Detect which cell encompasses the target text, then output its [x, y] center coordinate. 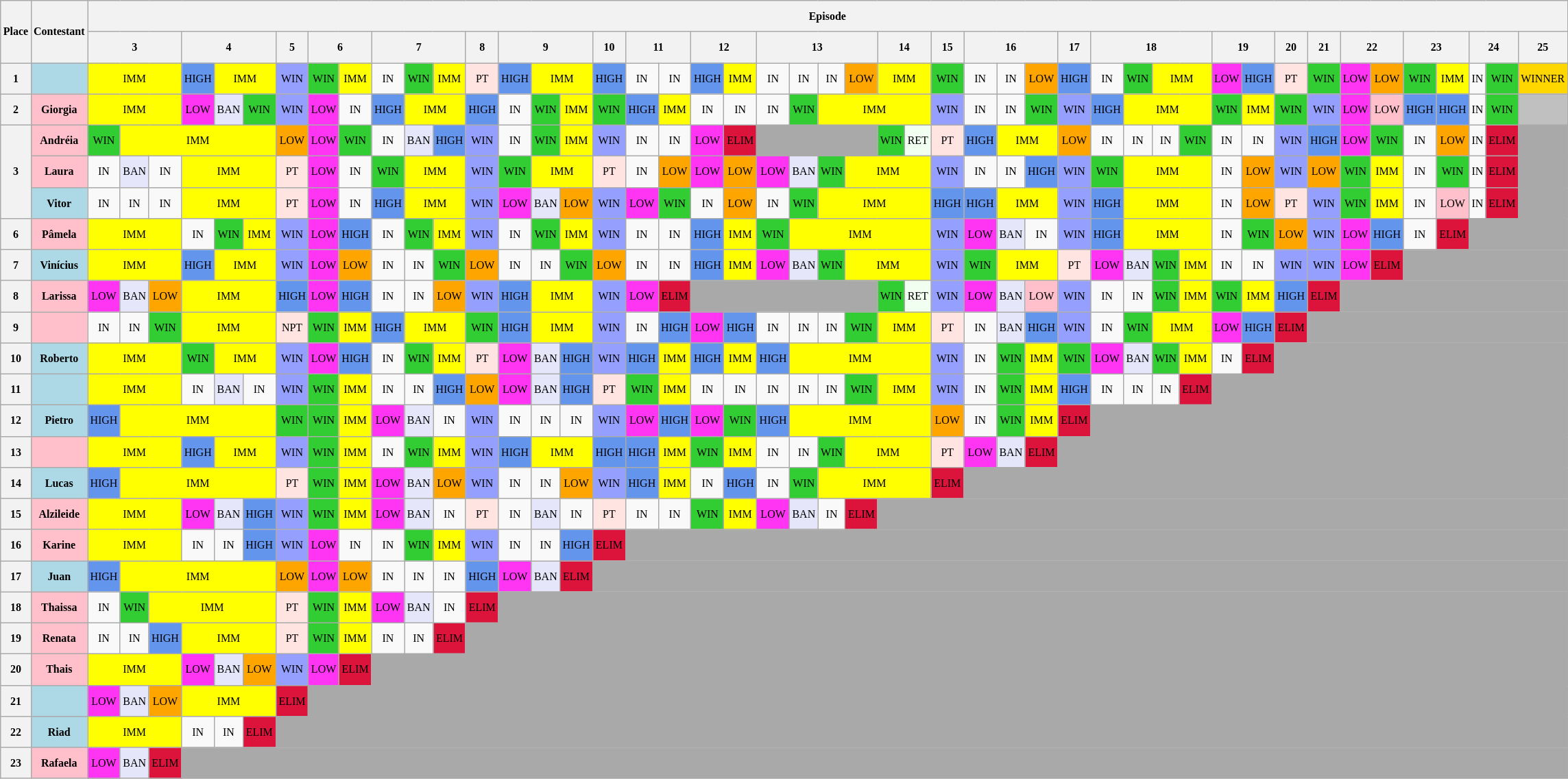
Renata [59, 638]
Thais [59, 669]
Roberto [59, 358]
Andréia [59, 140]
Karine [59, 544]
Vinícius [59, 265]
Alzileide [59, 513]
Thaissa [59, 608]
Episode [828, 15]
4 [229, 47]
25 [1543, 47]
Place [16, 32]
NPT [292, 326]
Giorgia [59, 110]
WINNER [1543, 78]
Laura [59, 171]
Vitor [59, 203]
Lucas [59, 483]
Pietro [59, 420]
5 [292, 47]
Riad [59, 731]
24 [1494, 47]
Rafaela [59, 763]
Juan [59, 576]
Pâmela [59, 233]
Larissa [59, 296]
2 [16, 110]
1 [16, 78]
Contestant [59, 32]
